For the text-containing cell, return its midpoint in [x, y] coordinate format. 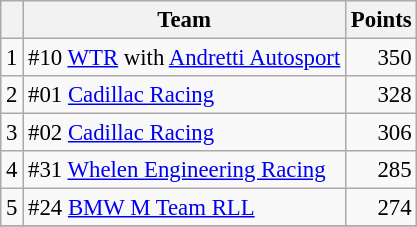
Team [184, 20]
#24 BMW M Team RLL [184, 208]
1 [12, 58]
#02 Cadillac Racing [184, 133]
#10 WTR with Andretti Autosport [184, 58]
306 [382, 133]
#01 Cadillac Racing [184, 95]
274 [382, 208]
350 [382, 58]
Points [382, 20]
3 [12, 133]
328 [382, 95]
2 [12, 95]
5 [12, 208]
285 [382, 170]
4 [12, 170]
#31 Whelen Engineering Racing [184, 170]
